Scan for the cell matching the given text and deliver its (x, y) coordinate at center. 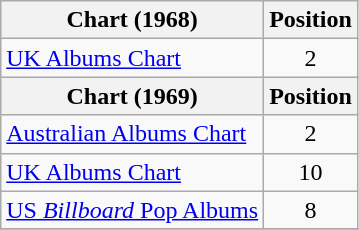
US Billboard Pop Albums (132, 210)
Australian Albums Chart (132, 134)
10 (311, 172)
8 (311, 210)
Chart (1968) (132, 20)
Chart (1969) (132, 96)
